Identify which cell holds the provided text, then report its [x, y] central coordinate. 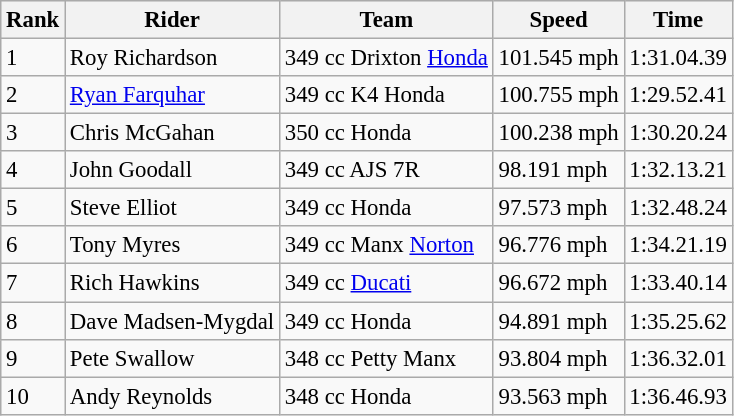
5 [33, 208]
93.804 mph [558, 358]
100.238 mph [558, 133]
Pete Swallow [172, 358]
6 [33, 245]
Rider [172, 20]
101.545 mph [558, 58]
348 cc Honda [386, 396]
350 cc Honda [386, 133]
Steve Elliot [172, 208]
Speed [558, 20]
1 [33, 58]
1:32.13.21 [678, 170]
Andy Reynolds [172, 396]
Roy Richardson [172, 58]
1:34.21.19 [678, 245]
4 [33, 170]
Chris McGahan [172, 133]
98.191 mph [558, 170]
100.755 mph [558, 95]
1:30.20.24 [678, 133]
96.672 mph [558, 283]
1:31.04.39 [678, 58]
Rank [33, 20]
94.891 mph [558, 321]
8 [33, 321]
Rich Hawkins [172, 283]
Dave Madsen-Mygdal [172, 321]
97.573 mph [558, 208]
Ryan Farquhar [172, 95]
Time [678, 20]
96.776 mph [558, 245]
348 cc Petty Manx [386, 358]
3 [33, 133]
Tony Myres [172, 245]
349 cc K4 Honda [386, 95]
349 cc Manx Norton [386, 245]
2 [33, 95]
1:36.46.93 [678, 396]
9 [33, 358]
93.563 mph [558, 396]
349 cc AJS 7R [386, 170]
7 [33, 283]
349 cc Drixton Honda [386, 58]
1:33.40.14 [678, 283]
1:32.48.24 [678, 208]
1:35.25.62 [678, 321]
John Goodall [172, 170]
349 cc Ducati [386, 283]
Team [386, 20]
1:29.52.41 [678, 95]
10 [33, 396]
1:36.32.01 [678, 358]
